Find where the given text appears and provide that cell's center as (x, y) coordinate. 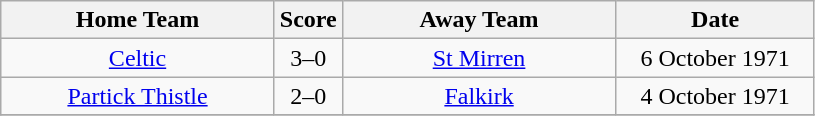
2–0 (308, 96)
Home Team (138, 20)
St Mirren (479, 58)
4 October 1971 (716, 96)
Score (308, 20)
Falkirk (479, 96)
Partick Thistle (138, 96)
3–0 (308, 58)
Away Team (479, 20)
6 October 1971 (716, 58)
Date (716, 20)
Celtic (138, 58)
